Search for the cell housing the specified text and yield its (X, Y) center coordinate. 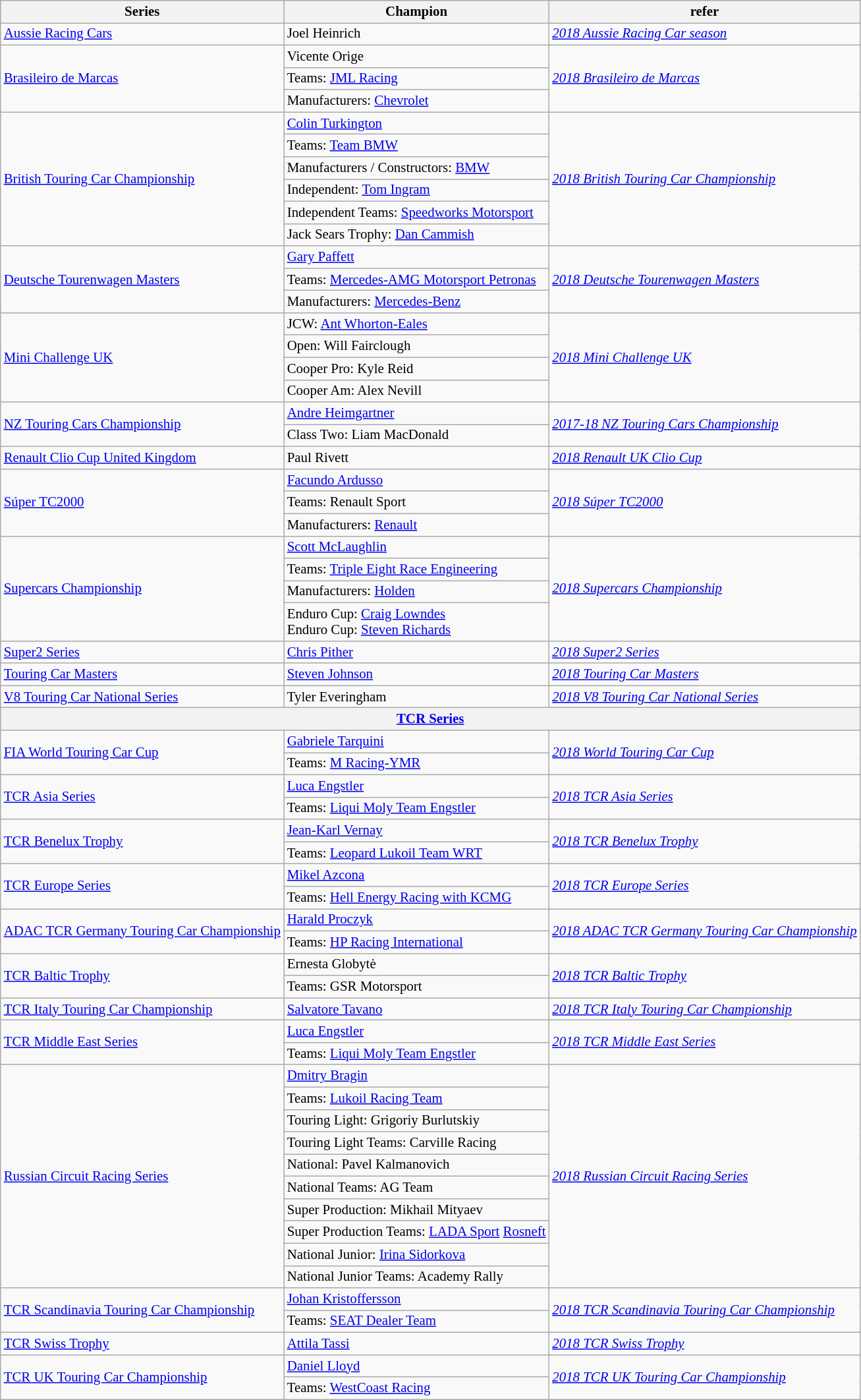
Super2 Series (142, 652)
TCR Baltic Trophy (142, 976)
Teams: HP Racing International (416, 942)
JCW: Ant Whorton-Eales (416, 324)
National Junior Teams: Academy Rally (416, 1277)
Attila Tassi (416, 1343)
refer (704, 12)
Gabriele Tarquini (416, 742)
2018 ADAC TCR Germany Touring Car Championship (704, 931)
Teams: Leopard Lukoil Team WRT (416, 853)
Teams: Renault Sport (416, 502)
National: Pavel Kalmanovich (416, 1165)
British Touring Car Championship (142, 179)
2018 Súper TC2000 (704, 502)
Ernesta Globytė (416, 964)
2018 TCR Middle East Series (704, 1043)
Steven Johnson (416, 674)
V8 Touring Car National Series (142, 697)
Teams: GSR Motorsport (416, 987)
Super Production: Mikhail Mityaev (416, 1210)
Teams: Hell Energy Racing with KCMG (416, 898)
Teams: WestCoast Racing (416, 1388)
2018 TCR Europe Series (704, 887)
Súper TC2000 (142, 502)
2018 World Touring Car Cup (704, 753)
Teams: Team BMW (416, 146)
Teams: M Racing-YMR (416, 764)
TCR UK Touring Car Championship (142, 1377)
TCR Europe Series (142, 887)
TCR Scandinavia Touring Car Championship (142, 1310)
Mikel Azcona (416, 875)
Enduro Cup: Craig LowndesEnduro Cup: Steven Richards (416, 622)
Dmitry Bragin (416, 1076)
Manufacturers: Chevrolet (416, 101)
2017-18 NZ Touring Cars Championship (704, 424)
Renault Clio Cup United Kingdom (142, 458)
Russian Circuit Racing Series (142, 1176)
TCR Series (431, 719)
2018 Aussie Racing Car season (704, 34)
TCR Swiss Trophy (142, 1343)
2018 TCR Asia Series (704, 797)
Teams: Mercedes-AMG Motorsport Petronas (416, 279)
TCR Benelux Trophy (142, 842)
TCR Asia Series (142, 797)
2018 TCR Baltic Trophy (704, 976)
Manufacturers / Constructors: BMW (416, 168)
Facundo Ardusso (416, 480)
Teams: SEAT Dealer Team (416, 1322)
Teams: Triple Eight Race Engineering (416, 569)
Champion (416, 12)
Harald Proczyk (416, 919)
2018 TCR Italy Touring Car Championship (704, 1009)
Cooper Pro: Kyle Reid (416, 368)
2018 TCR UK Touring Car Championship (704, 1377)
Manufacturers: Mercedes-Benz (416, 302)
2018 Brasileiro de Marcas (704, 78)
Deutsche Tourenwagen Masters (142, 279)
TCR Middle East Series (142, 1043)
NZ Touring Cars Championship (142, 424)
Manufacturers: Holden (416, 592)
National Teams: AG Team (416, 1188)
Class Two: Liam MacDonald (416, 436)
Vicente Orige (416, 56)
2018 Russian Circuit Racing Series (704, 1176)
2018 Supercars Championship (704, 588)
2018 Renault UK Clio Cup (704, 458)
2018 Mini Challenge UK (704, 357)
Paul Rivett (416, 458)
Salvatore Tavano (416, 1009)
Teams: JML Racing (416, 78)
Touring Car Masters (142, 674)
Jean-Karl Vernay (416, 831)
Independent Teams: Speedworks Motorsport (416, 212)
Aussie Racing Cars (142, 34)
Manufacturers: Renault (416, 525)
Open: Will Fairclough (416, 346)
Super Production Teams: LADA Sport Rosneft (416, 1232)
Joel Heinrich (416, 34)
TCR Italy Touring Car Championship (142, 1009)
2018 Deutsche Tourenwagen Masters (704, 279)
National Junior: Irina Sidorkova (416, 1254)
Johan Kristoffersson (416, 1299)
Gary Paffett (416, 257)
Supercars Championship (142, 588)
Independent: Tom Ingram (416, 190)
Mini Challenge UK (142, 357)
FIA World Touring Car Cup (142, 753)
Tyler Everingham (416, 697)
Brasileiro de Marcas (142, 78)
Andre Heimgartner (416, 413)
Teams: Lukoil Racing Team (416, 1098)
Scott McLaughlin (416, 547)
Series (142, 12)
Cooper Am: Alex Nevill (416, 391)
2018 V8 Touring Car National Series (704, 697)
ADAC TCR Germany Touring Car Championship (142, 931)
Jack Sears Trophy: Dan Cammish (416, 235)
2018 British Touring Car Championship (704, 179)
2018 TCR Benelux Trophy (704, 842)
Touring Light: Grigoriy Burlutskiy (416, 1121)
2018 TCR Swiss Trophy (704, 1343)
Daniel Lloyd (416, 1366)
2018 TCR Scandinavia Touring Car Championship (704, 1310)
2018 Super2 Series (704, 652)
Touring Light Teams: Carville Racing (416, 1143)
Colin Turkington (416, 123)
Chris Pither (416, 652)
2018 Touring Car Masters (704, 674)
